From the cell containing the given text, extract its center point as (X, Y) coordinate. 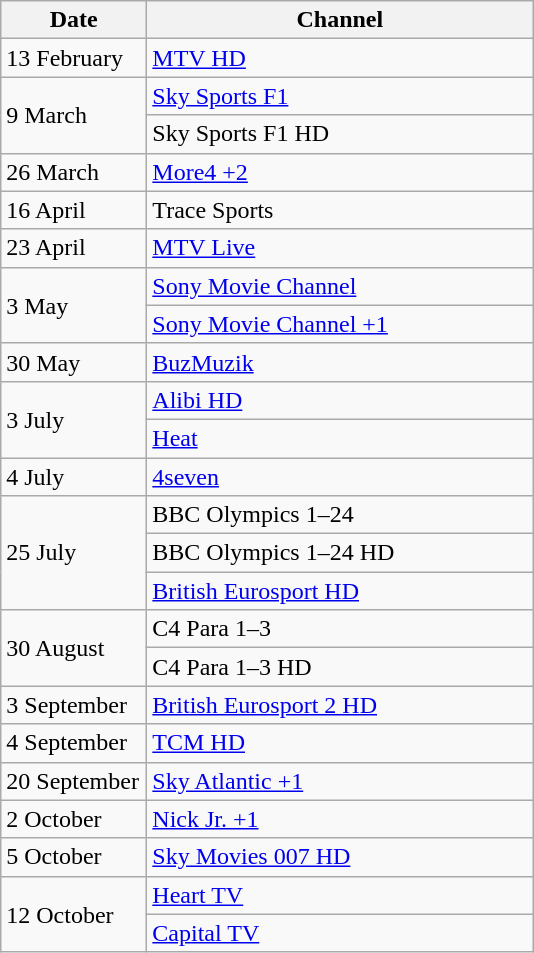
23 April (74, 248)
Nick Jr. +1 (340, 819)
26 March (74, 172)
4 July (74, 477)
13 February (74, 58)
Trace Sports (340, 210)
Capital TV (340, 933)
3 May (74, 305)
3 September (74, 705)
4seven (340, 477)
MTV Live (340, 248)
9 March (74, 115)
BBC Olympics 1–24 HD (340, 553)
20 September (74, 781)
British Eurosport HD (340, 591)
2 October (74, 819)
4 September (74, 743)
25 July (74, 553)
British Eurosport 2 HD (340, 705)
Alibi HD (340, 400)
30 August (74, 648)
3 July (74, 419)
BBC Olympics 1–24 (340, 515)
Sky Sports F1 HD (340, 134)
Sony Movie Channel (340, 286)
16 April (74, 210)
Heart TV (340, 895)
TCM HD (340, 743)
More4 +2 (340, 172)
Date (74, 20)
5 October (74, 857)
Sky Atlantic +1 (340, 781)
Heat (340, 438)
MTV HD (340, 58)
BuzMuzik (340, 362)
Sky Sports F1 (340, 96)
Sony Movie Channel +1 (340, 324)
Sky Movies 007 HD (340, 857)
Channel (340, 20)
30 May (74, 362)
C4 Para 1–3 HD (340, 667)
12 October (74, 914)
C4 Para 1–3 (340, 629)
